Capture the cell that displays the provided text and extract its (X, Y) central coordinate. 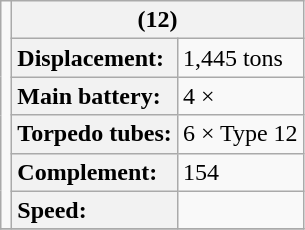
4 × (240, 96)
Complement: (95, 172)
Main battery: (95, 96)
Torpedo tubes: (95, 134)
(12) (158, 20)
Displacement: (95, 58)
Speed: (95, 210)
154 (240, 172)
1,445 tons (240, 58)
6 × Type 12 (240, 134)
